Provide the (x, y) coordinate of the cell's center where the given text is located.  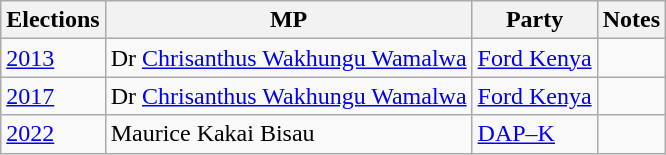
Party (534, 20)
2013 (53, 58)
DAP–K (534, 134)
2017 (53, 96)
MP (288, 20)
2022 (53, 134)
Maurice Kakai Bisau (288, 134)
Elections (53, 20)
Notes (631, 20)
